Find where the given text appears and provide that cell's center as [x, y] coordinate. 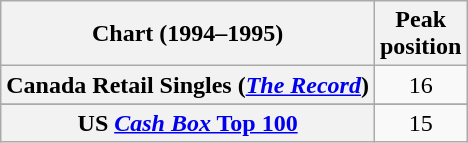
Canada Retail Singles (The Record) [188, 85]
Chart (1994–1995) [188, 34]
US Cash Box Top 100 [188, 123]
15 [420, 123]
Peakposition [420, 34]
16 [420, 85]
